Return [x, y] of the center of cell containing provided text 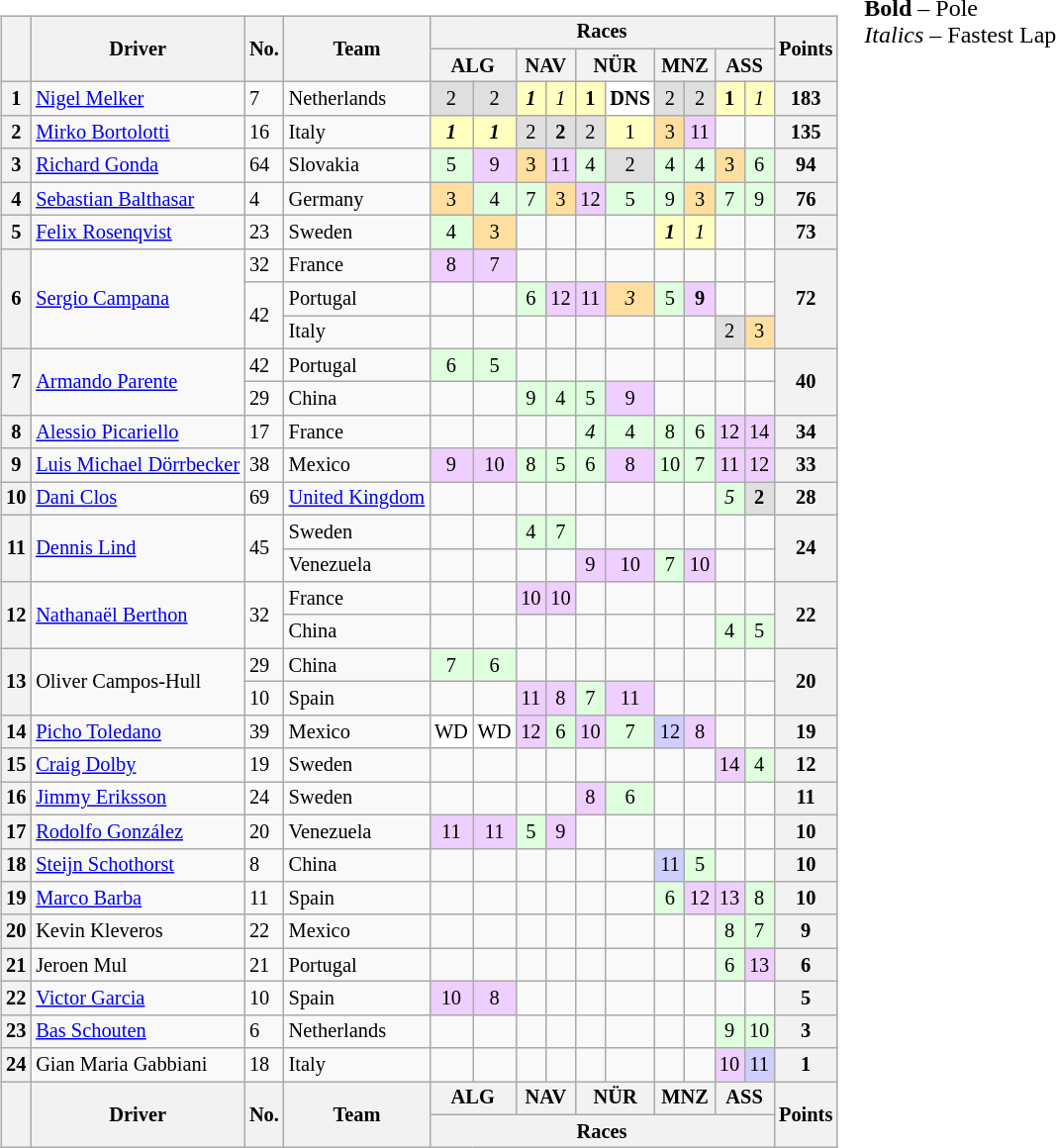
64 [264, 165]
Picho Toledano [138, 731]
Steijn Schothorst [138, 865]
Gian Maria Gabbiani [138, 1065]
45 [264, 548]
Kevin Kleveros [138, 931]
76 [806, 199]
Rodolfo González [138, 831]
Sergio Campana [138, 299]
Dani Clos [138, 499]
Slovakia [356, 165]
Dennis Lind [138, 548]
183 [806, 99]
34 [806, 432]
Victor Garcia [138, 999]
Jeroen Mul [138, 965]
Richard Gonda [138, 165]
Marco Barba [138, 899]
Nigel Melker [138, 99]
73 [806, 233]
38 [264, 465]
33 [806, 465]
Craig Dolby [138, 765]
Luis Michael Dörrbecker [138, 465]
Felix Rosenqvist [138, 233]
Armando Parente [138, 382]
40 [806, 382]
United Kingdom [356, 499]
Jimmy Eriksson [138, 799]
Bas Schouten [138, 1031]
Oliver Campos-Hull [138, 681]
28 [806, 499]
Germany [356, 199]
Sebastian Balthasar [138, 199]
69 [264, 499]
72 [806, 299]
Nathanaël Berthon [138, 616]
39 [264, 731]
Alessio Picariello [138, 432]
DNS [629, 99]
94 [806, 165]
Mirko Bortolotti [138, 133]
135 [806, 133]
15 [16, 765]
